Return (X, Y) of the center of cell containing provided text 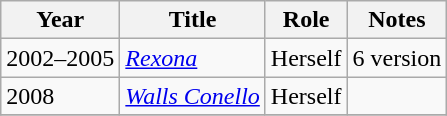
Notes (397, 20)
Rexona (193, 58)
6 version (397, 58)
2008 (60, 96)
Title (193, 20)
Year (60, 20)
Walls Conello (193, 96)
2002–2005 (60, 58)
Role (306, 20)
